Return the [X, Y] coordinate for the center point of the cell that contains the specified text.  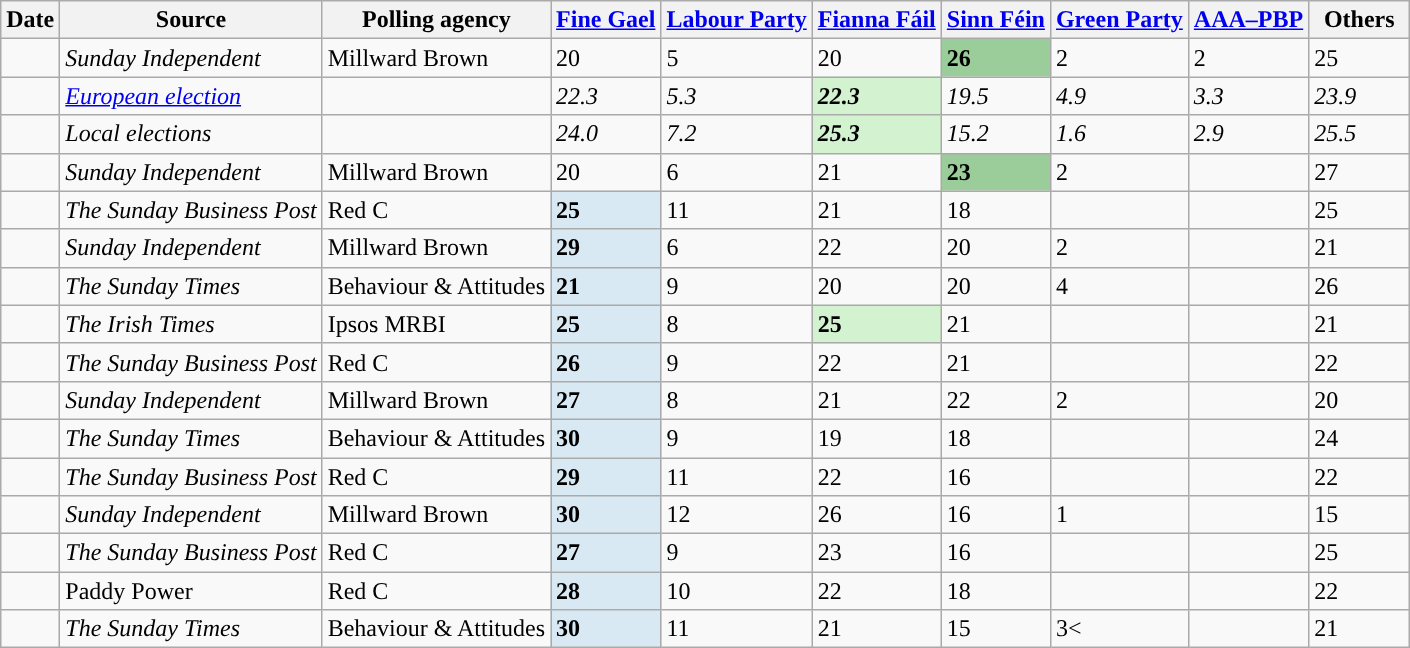
1.6 [1119, 134]
Fine Gael [606, 20]
4 [1119, 286]
10 [736, 591]
Labour Party [736, 20]
12 [736, 515]
23.9 [1360, 96]
7.2 [736, 134]
2.9 [1248, 134]
European election [191, 96]
Ipsos MRBI [436, 324]
25.3 [876, 134]
3.3 [1248, 96]
25.5 [1360, 134]
Local elections [191, 134]
Paddy Power [191, 591]
Source [191, 20]
28 [606, 591]
1 [1119, 515]
3< [1119, 629]
15.2 [996, 134]
Date [30, 20]
Polling agency [436, 20]
The Irish Times [191, 324]
24 [1360, 438]
24.0 [606, 134]
5 [736, 58]
4.9 [1119, 96]
19.5 [996, 96]
Sinn Féin [996, 20]
Others [1360, 20]
5.3 [736, 96]
Fianna Fáil [876, 20]
Green Party [1119, 20]
19 [876, 438]
AAA–PBP [1248, 20]
